Output the (X, Y) coordinate of the center of the cell containing the given text.  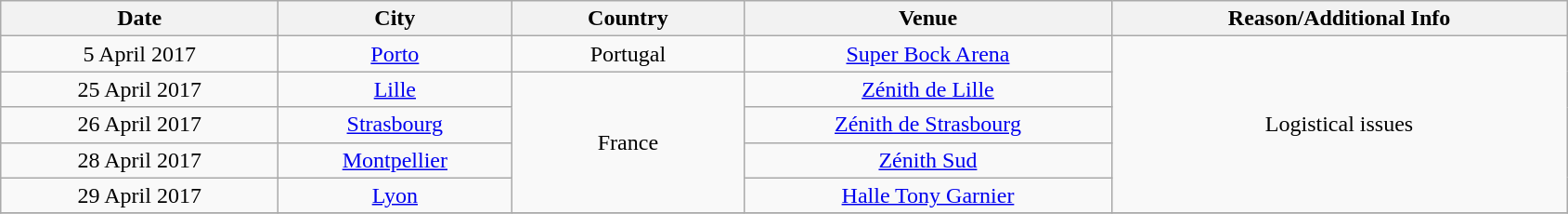
29 April 2017 (139, 195)
City (395, 19)
Zénith de Lille (928, 89)
28 April 2017 (139, 160)
Porto (395, 54)
26 April 2017 (139, 125)
Zénith Sud (928, 160)
Montpellier (395, 160)
Super Bock Arena (928, 54)
Venue (928, 19)
Lyon (395, 195)
Logistical issues (1339, 125)
5 April 2017 (139, 54)
Lille (395, 89)
Reason/Additional Info (1339, 19)
Zénith de Strasbourg (928, 125)
Portugal (628, 54)
Strasbourg (395, 125)
25 April 2017 (139, 89)
Halle Tony Garnier (928, 195)
Date (139, 19)
Country (628, 19)
France (628, 142)
